From the cell containing the given text, extract its center point as [x, y] coordinate. 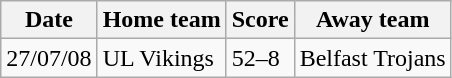
Away team [372, 20]
Home team [162, 20]
27/07/08 [49, 58]
UL Vikings [162, 58]
Belfast Trojans [372, 58]
Score [260, 20]
52–8 [260, 58]
Date [49, 20]
